Provide the [x, y] coordinate of the cell's center where the given text is located.  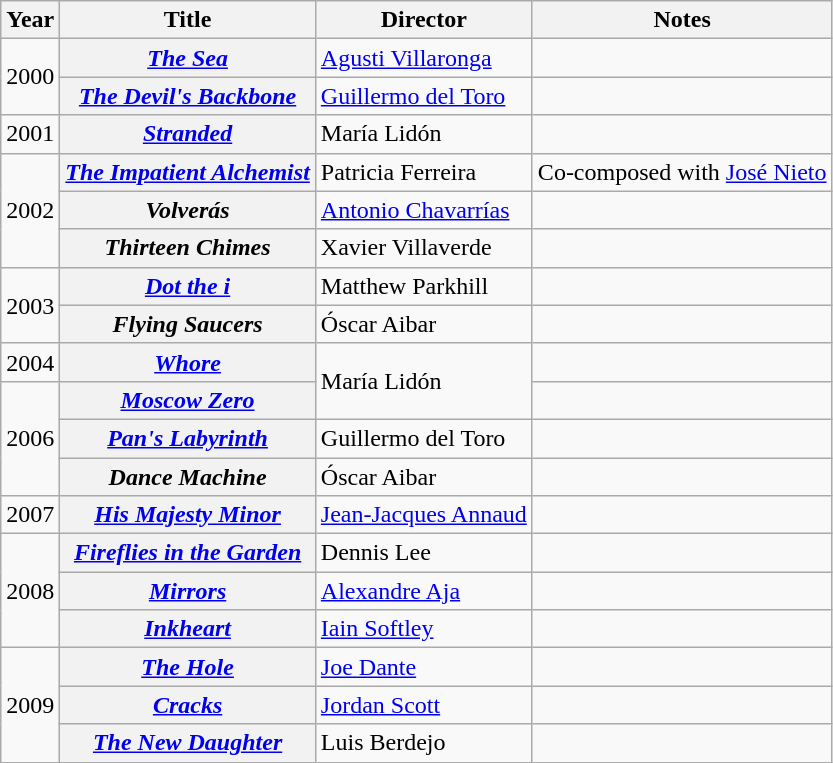
Jordan Scott [424, 705]
Patricia Ferreira [424, 172]
2003 [30, 305]
2006 [30, 438]
Cracks [188, 705]
2002 [30, 210]
Antonio Chavarrías [424, 210]
Flying Saucers [188, 324]
The Impatient Alchemist [188, 172]
The Sea [188, 58]
His Majesty Minor [188, 515]
Whore [188, 362]
Pan's Labyrinth [188, 438]
The Devil's Backbone [188, 96]
2009 [30, 705]
2004 [30, 362]
Alexandre Aja [424, 591]
2007 [30, 515]
Joe Dante [424, 667]
Inkheart [188, 629]
Xavier Villaverde [424, 248]
2008 [30, 591]
2000 [30, 77]
Iain Softley [424, 629]
2001 [30, 134]
The Hole [188, 667]
Volverás [188, 210]
The New Daughter [188, 743]
Title [188, 20]
Luis Berdejo [424, 743]
Fireflies in the Garden [188, 553]
Jean-Jacques Annaud [424, 515]
Dennis Lee [424, 553]
Thirteen Chimes [188, 248]
Mirrors [188, 591]
Director [424, 20]
Dance Machine [188, 477]
Moscow Zero [188, 400]
Dot the i [188, 286]
Matthew Parkhill [424, 286]
Year [30, 20]
Stranded [188, 134]
Co-composed with José Nieto [682, 172]
Agusti Villaronga [424, 58]
Notes [682, 20]
